Scan for the cell matching the given text and deliver its [x, y] coordinate at center. 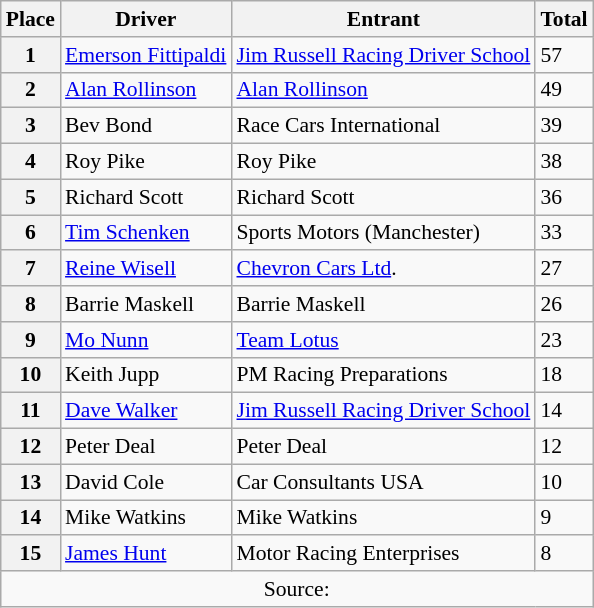
23 [564, 340]
Reine Wisell [146, 269]
39 [564, 126]
Chevron Cars Ltd. [383, 269]
33 [564, 233]
Driver [146, 19]
5 [30, 197]
Team Lotus [383, 340]
57 [564, 55]
Entrant [383, 19]
Tim Schenken [146, 233]
Dave Walker [146, 411]
18 [564, 375]
Keith Jupp [146, 375]
11 [30, 411]
26 [564, 304]
36 [564, 197]
James Hunt [146, 554]
David Cole [146, 482]
1 [30, 55]
Emerson Fittipaldi [146, 55]
27 [564, 269]
3 [30, 126]
49 [564, 90]
Total [564, 19]
Race Cars International [383, 126]
PM Racing Preparations [383, 375]
Source: [297, 589]
4 [30, 162]
Mo Nunn [146, 340]
Bev Bond [146, 126]
15 [30, 554]
7 [30, 269]
Sports Motors (Manchester) [383, 233]
Place [30, 19]
13 [30, 482]
Motor Racing Enterprises [383, 554]
Car Consultants USA [383, 482]
6 [30, 233]
2 [30, 90]
38 [564, 162]
